Find where the given text appears and provide that cell's center as [x, y] coordinate. 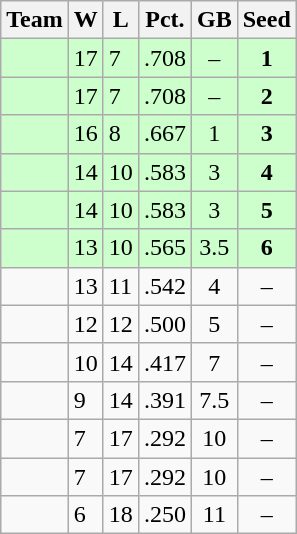
.542 [164, 286]
W [86, 20]
2 [266, 96]
.417 [164, 362]
16 [86, 134]
9 [86, 400]
18 [120, 515]
3.5 [214, 248]
.250 [164, 515]
GB [214, 20]
8 [120, 134]
Pct. [164, 20]
Seed [266, 20]
.565 [164, 248]
.667 [164, 134]
Team [35, 20]
7.5 [214, 400]
.500 [164, 324]
L [120, 20]
.391 [164, 400]
